Scan for the cell matching the given text and deliver its (X, Y) coordinate at center. 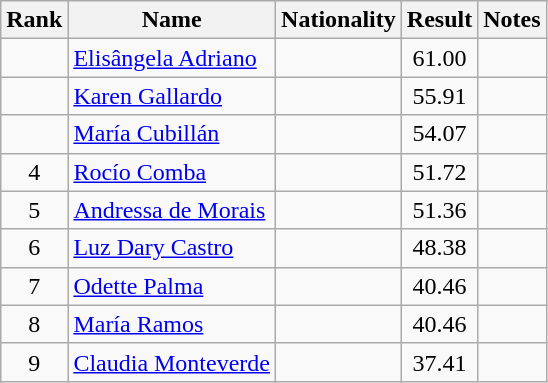
55.91 (439, 96)
61.00 (439, 58)
5 (34, 210)
51.36 (439, 210)
37.41 (439, 362)
8 (34, 324)
Karen Gallardo (172, 96)
Andressa de Morais (172, 210)
Notes (512, 20)
Elisângela Adriano (172, 58)
María Ramos (172, 324)
48.38 (439, 248)
Rank (34, 20)
7 (34, 286)
Nationality (339, 20)
Luz Dary Castro (172, 248)
María Cubillán (172, 134)
9 (34, 362)
Odette Palma (172, 286)
4 (34, 172)
51.72 (439, 172)
Name (172, 20)
54.07 (439, 134)
6 (34, 248)
Result (439, 20)
Claudia Monteverde (172, 362)
Rocío Comba (172, 172)
